Locate the cell with the specified text and output its (X, Y) center coordinate. 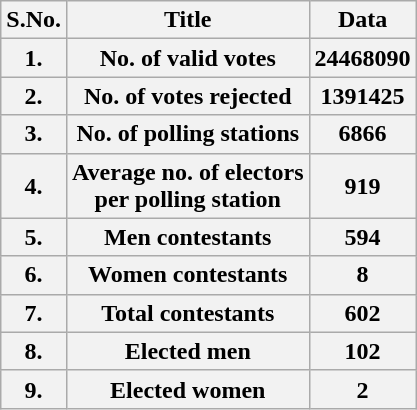
Elected men (188, 351)
Elected women (188, 389)
3. (34, 134)
919 (362, 186)
9. (34, 389)
1391425 (362, 96)
602 (362, 313)
Women contestants (188, 275)
6. (34, 275)
5. (34, 237)
Title (188, 20)
No. of polling stations (188, 134)
4. (34, 186)
Average no. of electorsper polling station (188, 186)
Data (362, 20)
24468090 (362, 58)
No. of votes rejected (188, 96)
7. (34, 313)
Men contestants (188, 237)
S.No. (34, 20)
2. (34, 96)
Total contestants (188, 313)
2 (362, 389)
1. (34, 58)
No. of valid votes (188, 58)
102 (362, 351)
8. (34, 351)
6866 (362, 134)
594 (362, 237)
8 (362, 275)
